Scan for the cell matching the given text and deliver its [X, Y] coordinate at center. 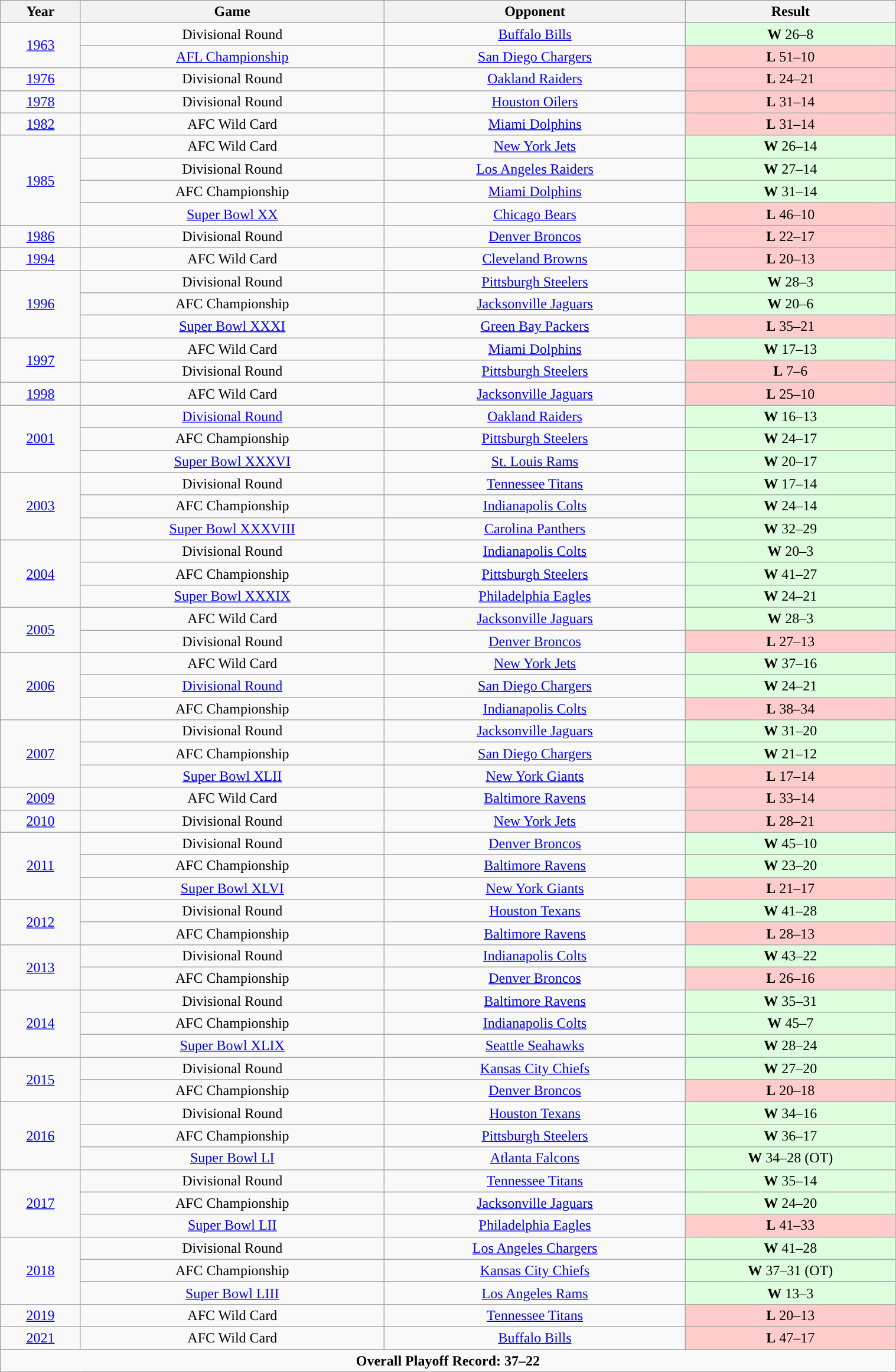
2010 [40, 821]
Super Bowl XXXVI [232, 461]
Los Angeles Rams [535, 1293]
Year [40, 12]
Super Bowl XLII [232, 776]
2019 [40, 1315]
W 28–24 [790, 1046]
Carolina Panthers [535, 529]
Los Angeles Raiders [535, 169]
AFL Championship [232, 57]
1963 [40, 45]
Opponent [535, 12]
1986 [40, 236]
W 24–14 [790, 506]
Super Bowl XX [232, 214]
W 20–3 [790, 551]
W 17–14 [790, 484]
W 45–7 [790, 1024]
2001 [40, 439]
1997 [40, 360]
Result [790, 12]
2007 [40, 754]
1976 [40, 79]
W 17–13 [790, 349]
St. Louis Rams [535, 461]
W 20–6 [790, 304]
L 47–17 [790, 1338]
Chicago Bears [535, 214]
L 35–21 [790, 327]
L 27–13 [790, 641]
W 35–14 [790, 1181]
Los Angeles Chargers [535, 1248]
Super Bowl XXXVIII [232, 529]
Green Bay Packers [535, 327]
Super Bowl XLVI [232, 888]
Super Bowl LI [232, 1158]
W 24–20 [790, 1203]
W 16–13 [790, 416]
W 20–17 [790, 461]
Super Bowl LII [232, 1226]
W 26–14 [790, 146]
L 21–17 [790, 888]
W 26–8 [790, 34]
2013 [40, 967]
2011 [40, 866]
W 31–20 [790, 731]
1996 [40, 304]
W 21–12 [790, 754]
2009 [40, 799]
Game [232, 12]
L 28–21 [790, 821]
1985 [40, 180]
W 37–31 (OT) [790, 1270]
1978 [40, 102]
Super Bowl XXXIX [232, 596]
L 17–14 [790, 776]
L 20–18 [790, 1091]
L 26–16 [790, 978]
Super Bowl XLIX [232, 1046]
L 24–21 [790, 79]
L 46–10 [790, 214]
W 34–28 (OT) [790, 1158]
W 27–20 [790, 1068]
Super Bowl XXXI [232, 327]
L 28–13 [790, 933]
2003 [40, 506]
2004 [40, 573]
W 24–17 [790, 439]
Super Bowl LIII [232, 1293]
Houston Oilers [535, 102]
1994 [40, 259]
Overall Playoff Record: 37–22 [448, 1360]
W 31–14 [790, 191]
L 38–34 [790, 709]
L 41–33 [790, 1226]
W 35–31 [790, 1001]
2016 [40, 1136]
L 25–10 [790, 394]
W 13–3 [790, 1293]
Seattle Seahawks [535, 1046]
2017 [40, 1203]
W 41–27 [790, 573]
W 27–14 [790, 169]
L 22–17 [790, 236]
2021 [40, 1338]
2006 [40, 686]
W 32–29 [790, 529]
W 45–10 [790, 843]
Cleveland Browns [535, 259]
2014 [40, 1024]
W 23–20 [790, 866]
W 34–16 [790, 1113]
W 36–17 [790, 1136]
W 37–16 [790, 664]
2018 [40, 1270]
2015 [40, 1080]
L 33–14 [790, 799]
1998 [40, 394]
L 51–10 [790, 57]
Atlanta Falcons [535, 1158]
W 43–22 [790, 956]
1982 [40, 124]
L 7–6 [790, 371]
2012 [40, 922]
2005 [40, 630]
